Scan for the cell matching the given text and deliver its [X, Y] coordinate at center. 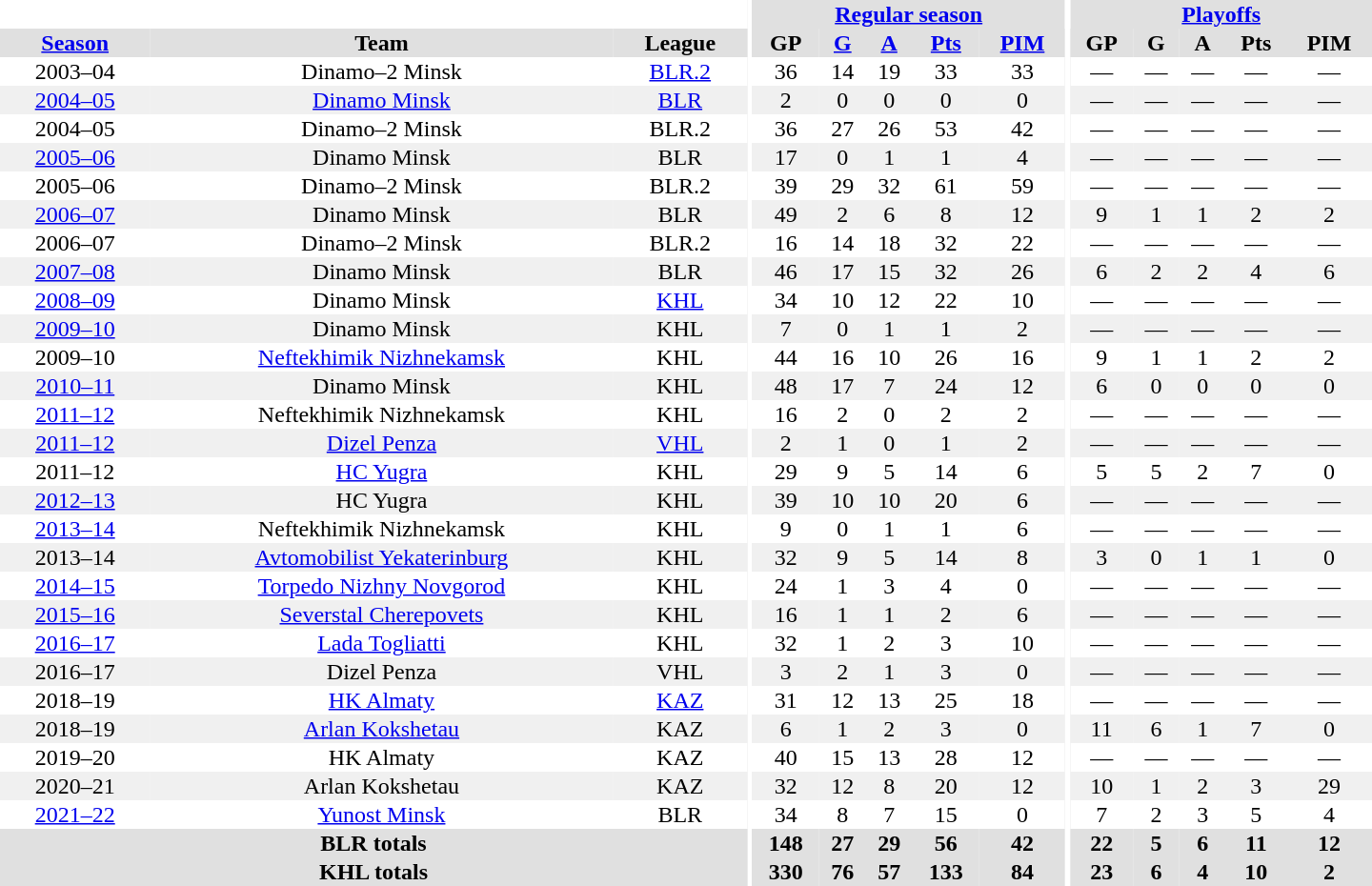
59 [1022, 186]
Torpedo Nizhny Novgorod [381, 586]
2014–15 [74, 586]
Team [381, 43]
2021–22 [74, 815]
BLR totals [373, 843]
61 [947, 186]
2015–16 [74, 614]
31 [785, 700]
KHL totals [373, 872]
56 [947, 843]
League [680, 43]
Severstal Cherepovets [381, 614]
330 [785, 872]
48 [785, 386]
Season [74, 43]
2019–20 [74, 757]
133 [947, 872]
53 [947, 129]
Lada Togliatti [381, 643]
2003–04 [74, 71]
148 [785, 843]
Yunost Minsk [381, 815]
49 [785, 214]
2007–08 [74, 272]
19 [890, 71]
44 [785, 357]
40 [785, 757]
2008–09 [74, 300]
28 [947, 757]
84 [1022, 872]
25 [947, 700]
46 [785, 272]
Playoffs [1221, 14]
57 [890, 872]
2012–13 [74, 500]
2020–21 [74, 786]
Regular season [908, 14]
76 [842, 872]
2010–11 [74, 386]
Avtomobilist Yekaterinburg [381, 557]
23 [1101, 872]
